Determine the [X, Y] coordinate at the center of the cell enclosing the given text.  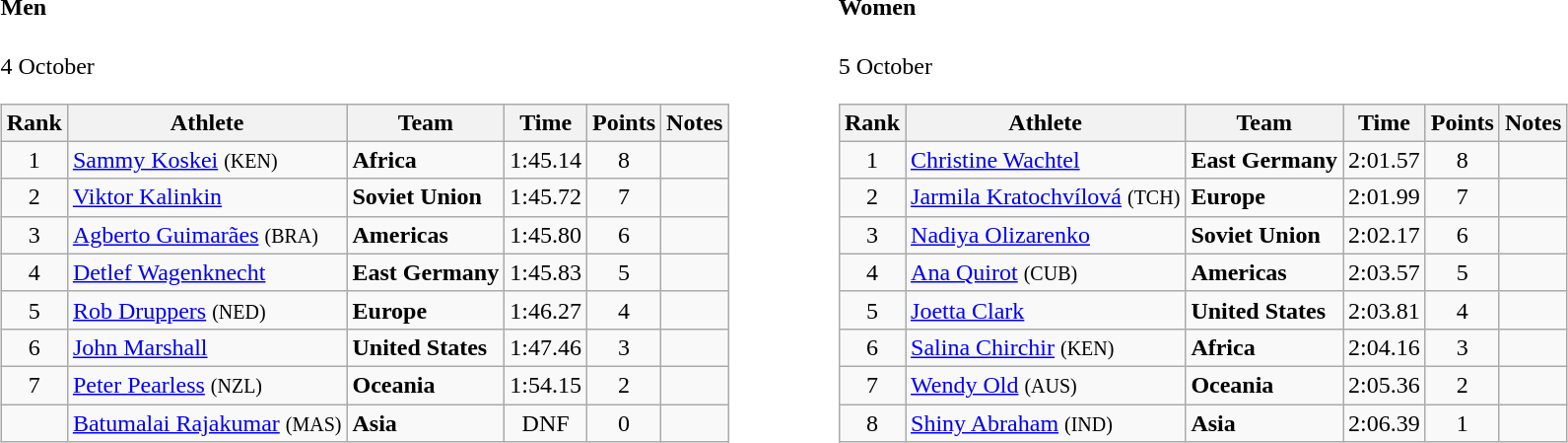
Detlef Wagenknecht [207, 272]
1:45.83 [546, 272]
Christine Wachtel [1046, 160]
2:06.39 [1385, 423]
1:45.14 [546, 160]
Batumalai Rajakumar (MAS) [207, 423]
1:45.80 [546, 235]
Jarmila Kratochvílová (TCH) [1046, 197]
Rob Druppers (NED) [207, 310]
1:54.15 [546, 385]
2:01.99 [1385, 197]
DNF [546, 423]
Joetta Clark [1046, 310]
1:47.46 [546, 347]
1:45.72 [546, 197]
2:05.36 [1385, 385]
John Marshall [207, 347]
Nadiya Olizarenko [1046, 235]
2:02.17 [1385, 235]
Wendy Old (AUS) [1046, 385]
2:01.57 [1385, 160]
Viktor Kalinkin [207, 197]
Shiny Abraham (IND) [1046, 423]
Ana Quirot (CUB) [1046, 272]
1:46.27 [546, 310]
Peter Pearless (NZL) [207, 385]
0 [623, 423]
2:04.16 [1385, 347]
Sammy Koskei (KEN) [207, 160]
Salina Chirchir (KEN) [1046, 347]
Agberto Guimarães (BRA) [207, 235]
2:03.81 [1385, 310]
2:03.57 [1385, 272]
